Return [x, y] of the center of cell containing provided text 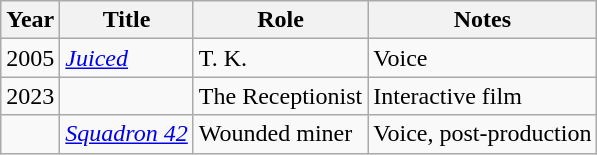
Title [127, 20]
Squadron 42 [127, 134]
2005 [30, 58]
T. K. [280, 58]
Juiced [127, 58]
Role [280, 20]
Interactive film [482, 96]
2023 [30, 96]
Voice [482, 58]
The Receptionist [280, 96]
Wounded miner [280, 134]
Year [30, 20]
Notes [482, 20]
Voice, post-production [482, 134]
